Capture the cell that displays the provided text and extract its (X, Y) central coordinate. 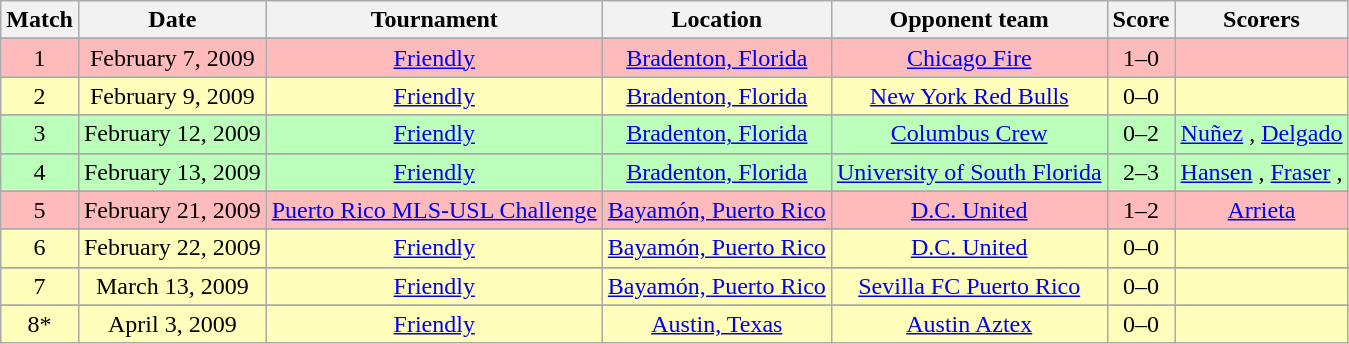
April 3, 2009 (172, 324)
Score (1141, 20)
5 (40, 210)
Chicago Fire (969, 58)
Puerto Rico MLS-USL Challenge (434, 210)
2 (40, 96)
Opponent team (969, 20)
February 21, 2009 (172, 210)
February 13, 2009 (172, 172)
February 22, 2009 (172, 248)
Hansen , Fraser , (1262, 172)
February 12, 2009 (172, 134)
Tournament (434, 20)
1 (40, 58)
Location (716, 20)
2–3 (1141, 172)
1–2 (1141, 210)
Columbus Crew (969, 134)
Sevilla FC Puerto Rico (969, 286)
Arrieta (1262, 210)
6 (40, 248)
Nuñez , Delgado (1262, 134)
1–0 (1141, 58)
0–2 (1141, 134)
8* (40, 324)
February 7, 2009 (172, 58)
University of South Florida (969, 172)
3 (40, 134)
Date (172, 20)
Match (40, 20)
4 (40, 172)
Scorers (1262, 20)
New York Red Bulls (969, 96)
Austin, Texas (716, 324)
7 (40, 286)
February 9, 2009 (172, 96)
Austin Aztex (969, 324)
March 13, 2009 (172, 286)
